Identify which cell holds the provided text, then report its [X, Y] central coordinate. 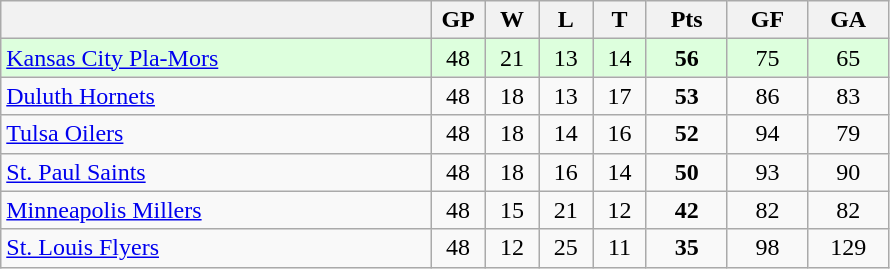
56 [686, 58]
94 [768, 134]
79 [848, 134]
W [512, 20]
86 [768, 96]
83 [848, 96]
65 [848, 58]
15 [512, 210]
Kansas City Pla-Mors [216, 58]
90 [848, 172]
GF [768, 20]
T [620, 20]
L [566, 20]
St. Louis Flyers [216, 248]
25 [566, 248]
129 [848, 248]
17 [620, 96]
11 [620, 248]
Minneapolis Millers [216, 210]
GA [848, 20]
Tulsa Oilers [216, 134]
St. Paul Saints [216, 172]
35 [686, 248]
GP [458, 20]
93 [768, 172]
42 [686, 210]
53 [686, 96]
75 [768, 58]
Pts [686, 20]
52 [686, 134]
Duluth Hornets [216, 96]
98 [768, 248]
50 [686, 172]
